Provide the [X, Y] coordinate of the cell's center where the given text is located.  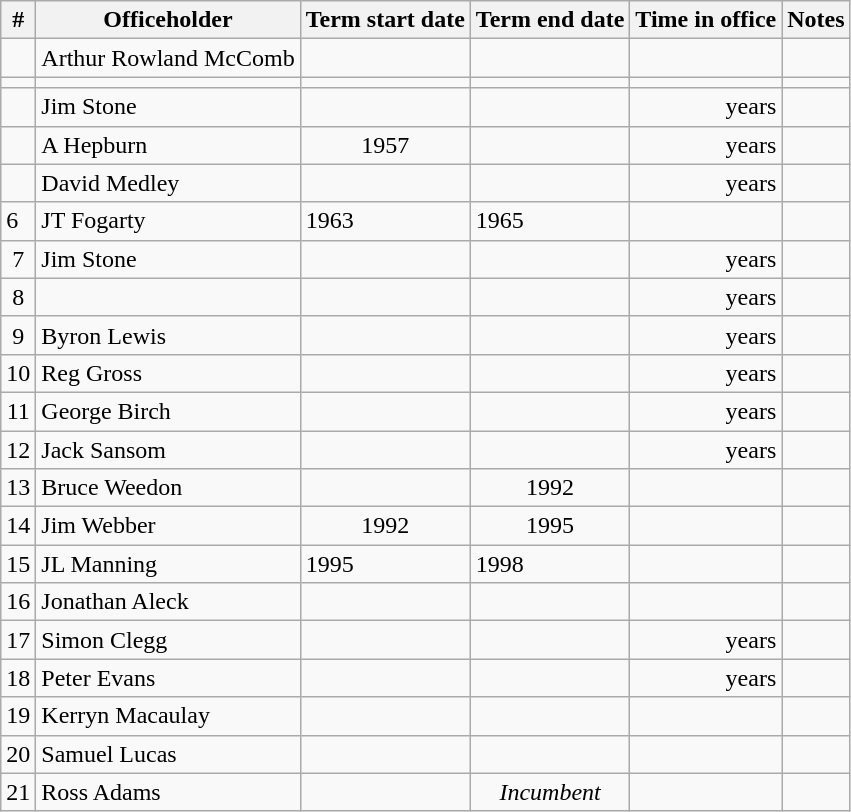
Byron Lewis [168, 335]
Jack Sansom [168, 449]
11 [18, 411]
6 [18, 221]
Peter Evans [168, 678]
Jonathan Aleck [168, 602]
Notes [816, 20]
12 [18, 449]
Jim Webber [168, 526]
Time in office [706, 20]
19 [18, 716]
1963 [385, 221]
18 [18, 678]
15 [18, 564]
David Medley [168, 183]
George Birch [168, 411]
21 [18, 792]
A Hepburn [168, 145]
Arthur Rowland McComb [168, 58]
16 [18, 602]
1957 [385, 145]
Term end date [550, 20]
1965 [550, 221]
Reg Gross [168, 373]
Bruce Weedon [168, 488]
JL Manning [168, 564]
Incumbent [550, 792]
JT Fogarty [168, 221]
Simon Clegg [168, 640]
20 [18, 754]
14 [18, 526]
Samuel Lucas [168, 754]
9 [18, 335]
7 [18, 259]
17 [18, 640]
Officeholder [168, 20]
10 [18, 373]
1998 [550, 564]
8 [18, 297]
# [18, 20]
Ross Adams [168, 792]
Term start date [385, 20]
13 [18, 488]
Kerryn Macaulay [168, 716]
